From the cell containing the given text, extract its center point as [X, Y] coordinate. 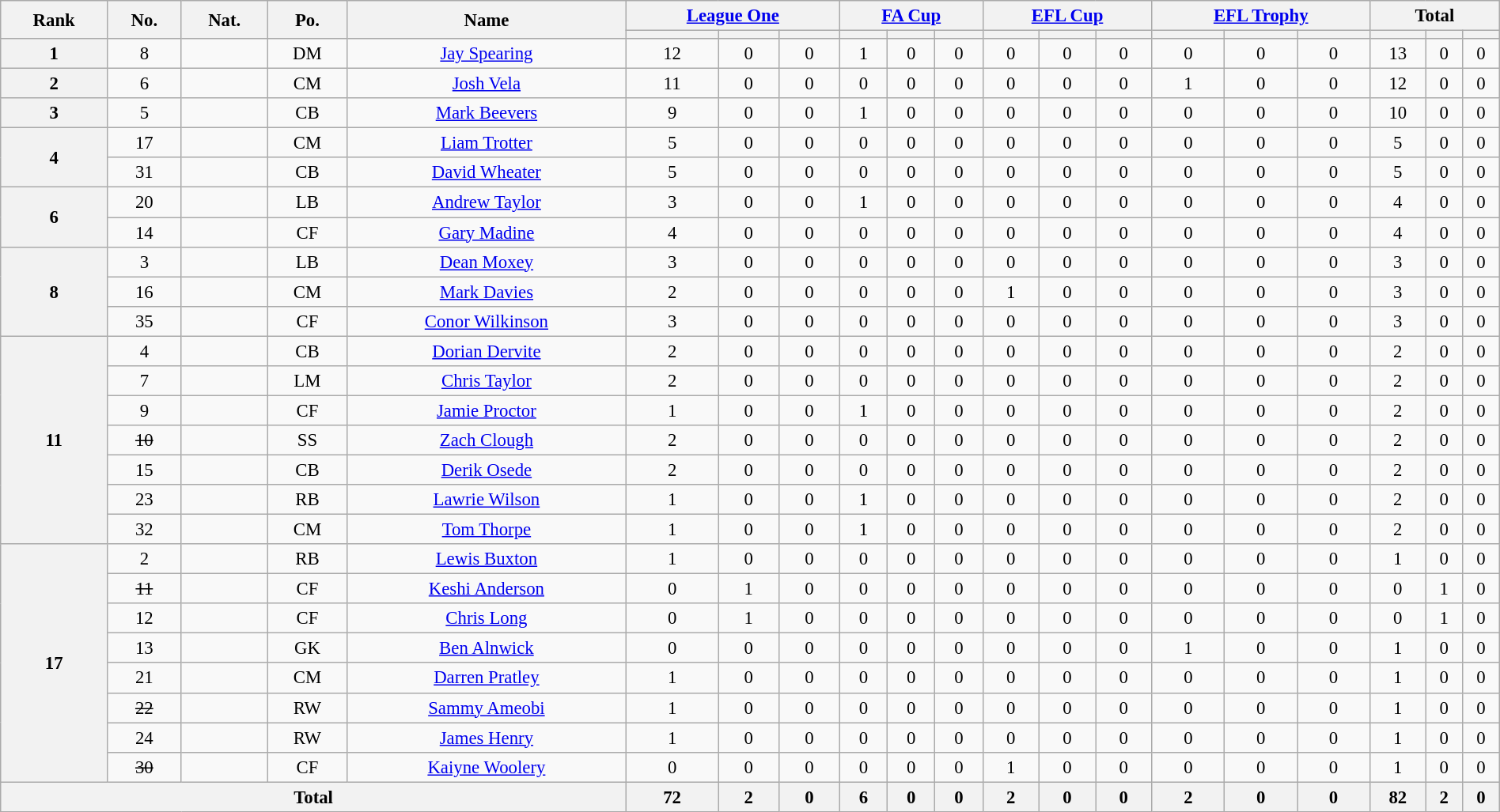
SS [307, 440]
Lawrie Wilson [486, 500]
Po. [307, 20]
15 [144, 470]
DM [307, 54]
21 [144, 678]
Name [486, 20]
League One [733, 16]
35 [144, 321]
20 [144, 202]
14 [144, 232]
Tom Thorpe [486, 530]
7 [144, 381]
Chris Taylor [486, 381]
Rank [54, 20]
22 [144, 708]
Ben Alnwick [486, 648]
Nat. [225, 20]
31 [144, 173]
Dorian Dervite [486, 351]
Darren Pratley [486, 678]
82 [1397, 797]
Jay Spearing [486, 54]
Kaiyne Woolery [486, 767]
Derik Osede [486, 470]
Zach Clough [486, 440]
Gary Madine [486, 232]
Sammy Ameobi [486, 708]
No. [144, 20]
24 [144, 738]
16 [144, 292]
LM [307, 381]
Lewis Buxton [486, 559]
32 [144, 530]
David Wheater [486, 173]
EFL Cup [1067, 16]
Josh Vela [486, 84]
Dean Moxey [486, 262]
Conor Wilkinson [486, 321]
Andrew Taylor [486, 202]
23 [144, 500]
Mark Beevers [486, 113]
Mark Davies [486, 292]
30 [144, 767]
GK [307, 648]
72 [672, 797]
Keshi Anderson [486, 589]
Jamie Proctor [486, 410]
Liam Trotter [486, 143]
FA Cup [911, 16]
EFL Trophy [1261, 16]
James Henry [486, 738]
Chris Long [486, 618]
